For the text-containing cell, return its midpoint in (X, Y) coordinate format. 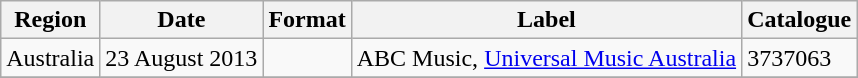
23 August 2013 (182, 58)
3737063 (800, 58)
Label (546, 20)
Australia (50, 58)
ABC Music, Universal Music Australia (546, 58)
Date (182, 20)
Catalogue (800, 20)
Format (307, 20)
Region (50, 20)
